Return the (x, y) coordinate for the center point of the cell that contains the specified text.  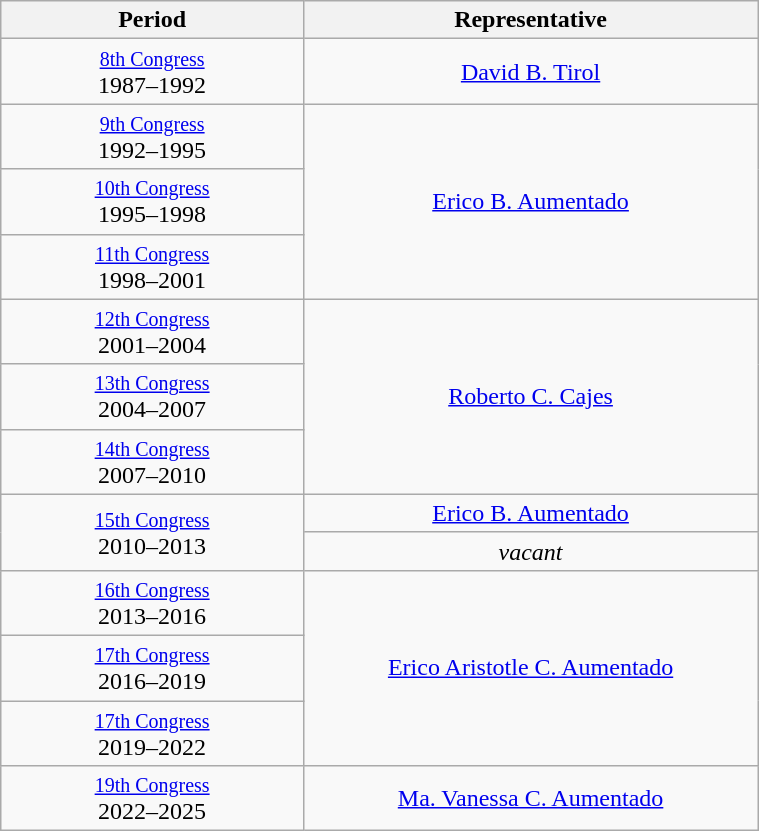
13th Congress2004–2007 (152, 396)
12th Congress2001–2004 (152, 332)
11th Congress1998–2001 (152, 266)
17th Congress2019–2022 (152, 732)
19th Congress2022–2025 (152, 798)
David B. Tirol (530, 72)
vacant (530, 551)
Erico Aristotle C. Aumentado (530, 668)
Ma. Vanessa C. Aumentado (530, 798)
8th Congress1987–1992 (152, 72)
15th Congress2010–2013 (152, 532)
Representative (530, 20)
10th Congress1995–1998 (152, 202)
14th Congress2007–2010 (152, 462)
Period (152, 20)
9th Congress1992–1995 (152, 136)
17th Congress2016–2019 (152, 668)
16th Congress2013–2016 (152, 602)
Roberto C. Cajes (530, 396)
